Find where the given text appears and provide that cell's center as (x, y) coordinate. 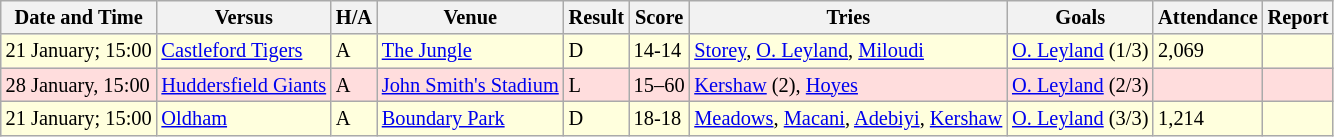
O. Leyland (2/3) (1080, 85)
Score (660, 17)
L (596, 85)
O. Leyland (3/3) (1080, 118)
Versus (244, 17)
Attendance (1208, 17)
Storey, O. Leyland, Miloudi (848, 51)
Tries (848, 17)
Goals (1080, 17)
Castleford Tigers (244, 51)
1,214 (1208, 118)
Oldham (244, 118)
28 January, 15:00 (79, 85)
Venue (470, 17)
H/A (354, 17)
2,069 (1208, 51)
15–60 (660, 85)
Huddersfield Giants (244, 85)
John Smith's Stadium (470, 85)
Date and Time (79, 17)
O. Leyland (1/3) (1080, 51)
18-18 (660, 118)
14-14 (660, 51)
Boundary Park (470, 118)
Meadows, Macani, Adebiyi, Kershaw (848, 118)
Report (1298, 17)
Kershaw (2), Hoyes (848, 85)
Result (596, 17)
The Jungle (470, 51)
